Search for the cell housing the specified text and yield its [X, Y] center coordinate. 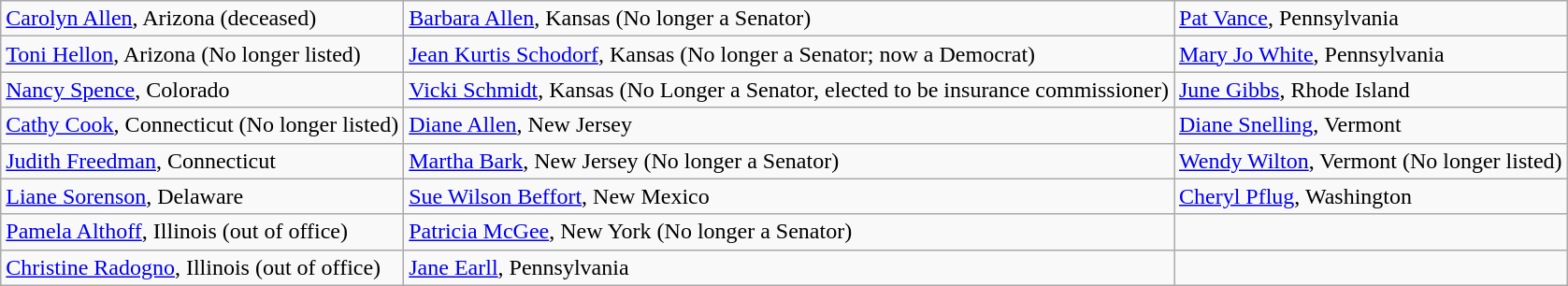
Cathy Cook, Connecticut (No longer listed) [202, 125]
Liane Sorenson, Delaware [202, 196]
Christine Radogno, Illinois (out of office) [202, 267]
Cheryl Pflug, Washington [1371, 196]
Barbara Allen, Kansas (No longer a Senator) [789, 19]
June Gibbs, Rhode Island [1371, 90]
Diane Snelling, Vermont [1371, 125]
Mary Jo White, Pennsylvania [1371, 54]
Pamela Althoff, Illinois (out of office) [202, 232]
Carolyn Allen, Arizona (deceased) [202, 19]
Jean Kurtis Schodorf, Kansas (No longer a Senator; now a Democrat) [789, 54]
Judith Freedman, Connecticut [202, 161]
Martha Bark, New Jersey (No longer a Senator) [789, 161]
Nancy Spence, Colorado [202, 90]
Diane Allen, New Jersey [789, 125]
Toni Hellon, Arizona (No longer listed) [202, 54]
Sue Wilson Beffort, New Mexico [789, 196]
Jane Earll, Pennsylvania [789, 267]
Patricia McGee, New York (No longer a Senator) [789, 232]
Vicki Schmidt, Kansas (No Longer a Senator, elected to be insurance commissioner) [789, 90]
Wendy Wilton, Vermont (No longer listed) [1371, 161]
Pat Vance, Pennsylvania [1371, 19]
